Determine the [x, y] coordinate at the center of the cell enclosing the given text.  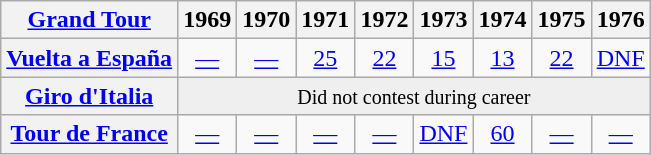
1976 [620, 20]
60 [502, 134]
Did not contest during career [414, 96]
1970 [266, 20]
1973 [444, 20]
1971 [326, 20]
1974 [502, 20]
15 [444, 58]
25 [326, 58]
13 [502, 58]
Vuelta a España [90, 58]
Tour de France [90, 134]
1975 [562, 20]
1972 [384, 20]
Grand Tour [90, 20]
1969 [208, 20]
Giro d'Italia [90, 96]
